Determine the (x, y) coordinate at the center of the cell enclosing the given text.  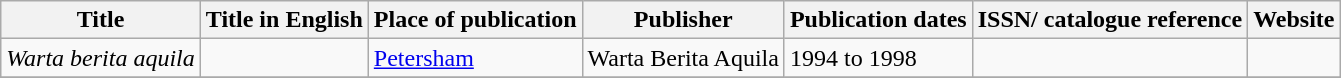
Website (1294, 20)
Title in English (284, 20)
Publication dates (878, 20)
Petersham (475, 58)
ISSN/ catalogue reference (1110, 20)
Place of publication (475, 20)
1994 to 1998 (878, 58)
Publisher (683, 20)
Warta Berita Aquila (683, 58)
Title (101, 20)
Warta berita aquila (101, 58)
